Output the [X, Y] coordinate of the center of the cell containing the given text.  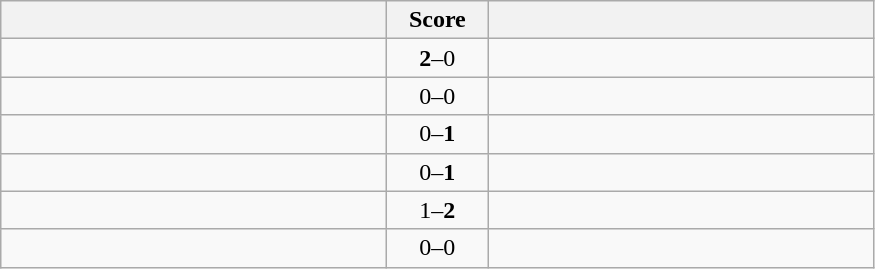
1–2 [438, 210]
2–0 [438, 58]
Score [438, 20]
